For the text-containing cell, return its midpoint in [X, Y] coordinate format. 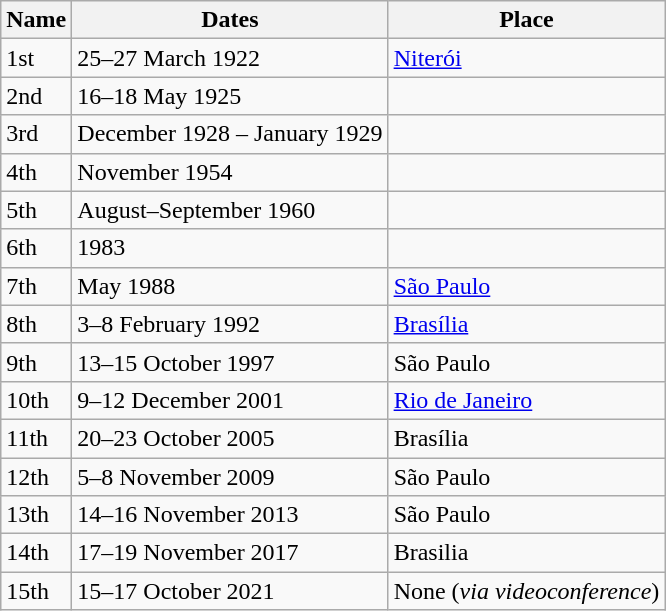
Rio de Janeiro [526, 400]
15th [36, 591]
14th [36, 553]
10th [36, 400]
2nd [36, 96]
August–September 1960 [230, 210]
15–17 October 2021 [230, 591]
17–19 November 2017 [230, 553]
1983 [230, 248]
9–12 December 2001 [230, 400]
1st [36, 58]
Dates [230, 20]
14–16 November 2013 [230, 515]
8th [36, 324]
6th [36, 248]
5th [36, 210]
13–15 October 1997 [230, 362]
November 1954 [230, 172]
20–23 October 2005 [230, 438]
25–27 March 1922 [230, 58]
Place [526, 20]
12th [36, 477]
May 1988 [230, 286]
3rd [36, 134]
5–8 November 2009 [230, 477]
December 1928 – January 1929 [230, 134]
Brasilia [526, 553]
7th [36, 286]
11th [36, 438]
4th [36, 172]
Niterói [526, 58]
9th [36, 362]
16–18 May 1925 [230, 96]
13th [36, 515]
None (via videoconference) [526, 591]
3–8 February 1992 [230, 324]
Name [36, 20]
